Search for the cell housing the specified text and yield its [X, Y] center coordinate. 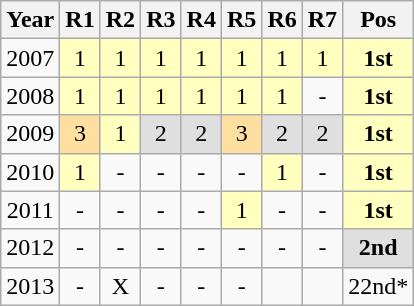
2nd [378, 248]
R5 [241, 20]
R6 [282, 20]
22nd* [378, 286]
2013 [30, 286]
R1 [80, 20]
2008 [30, 96]
2010 [30, 172]
R3 [161, 20]
2009 [30, 134]
2007 [30, 58]
Year [30, 20]
R7 [322, 20]
Pos [378, 20]
2012 [30, 248]
R2 [120, 20]
2011 [30, 210]
R4 [201, 20]
X [120, 286]
